Pinpoint the cell where the given text exists, returning its [X, Y] midpoint coordinate. 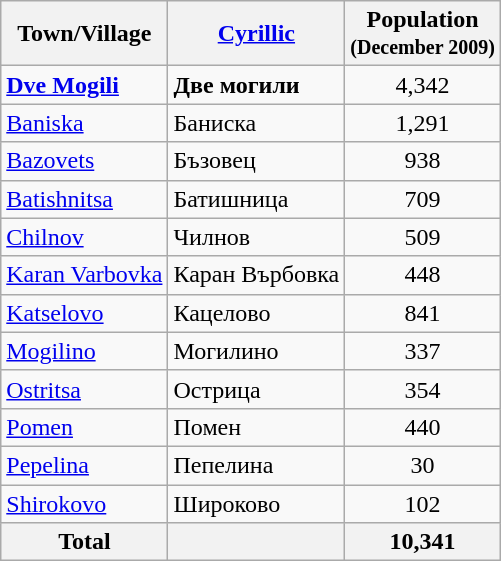
102 [423, 503]
Population(December 2009) [423, 34]
Две могили [256, 85]
10,341 [423, 542]
Каран Върбовка [256, 275]
Помен [256, 427]
Chilnov [84, 237]
Shirokovo [84, 503]
Пепелина [256, 465]
Pomen [84, 427]
Bazovets [84, 161]
Широково [256, 503]
Ostritsa [84, 389]
Острица [256, 389]
Чилнов [256, 237]
30 [423, 465]
1,291 [423, 123]
Баниска [256, 123]
4,342 [423, 85]
440 [423, 427]
938 [423, 161]
Karan Varbovka [84, 275]
Батишница [256, 199]
354 [423, 389]
Pepelina [84, 465]
Total [84, 542]
Cyrillic [256, 34]
509 [423, 237]
Бъзовец [256, 161]
841 [423, 313]
Кацелово [256, 313]
Town/Village [84, 34]
337 [423, 351]
Могилино [256, 351]
Baniska [84, 123]
Dve Mogili [84, 85]
Katselovo [84, 313]
Batishnitsa [84, 199]
709 [423, 199]
Mogilino [84, 351]
448 [423, 275]
